Provide the [X, Y] coordinate of the cell's center where the given text is located.  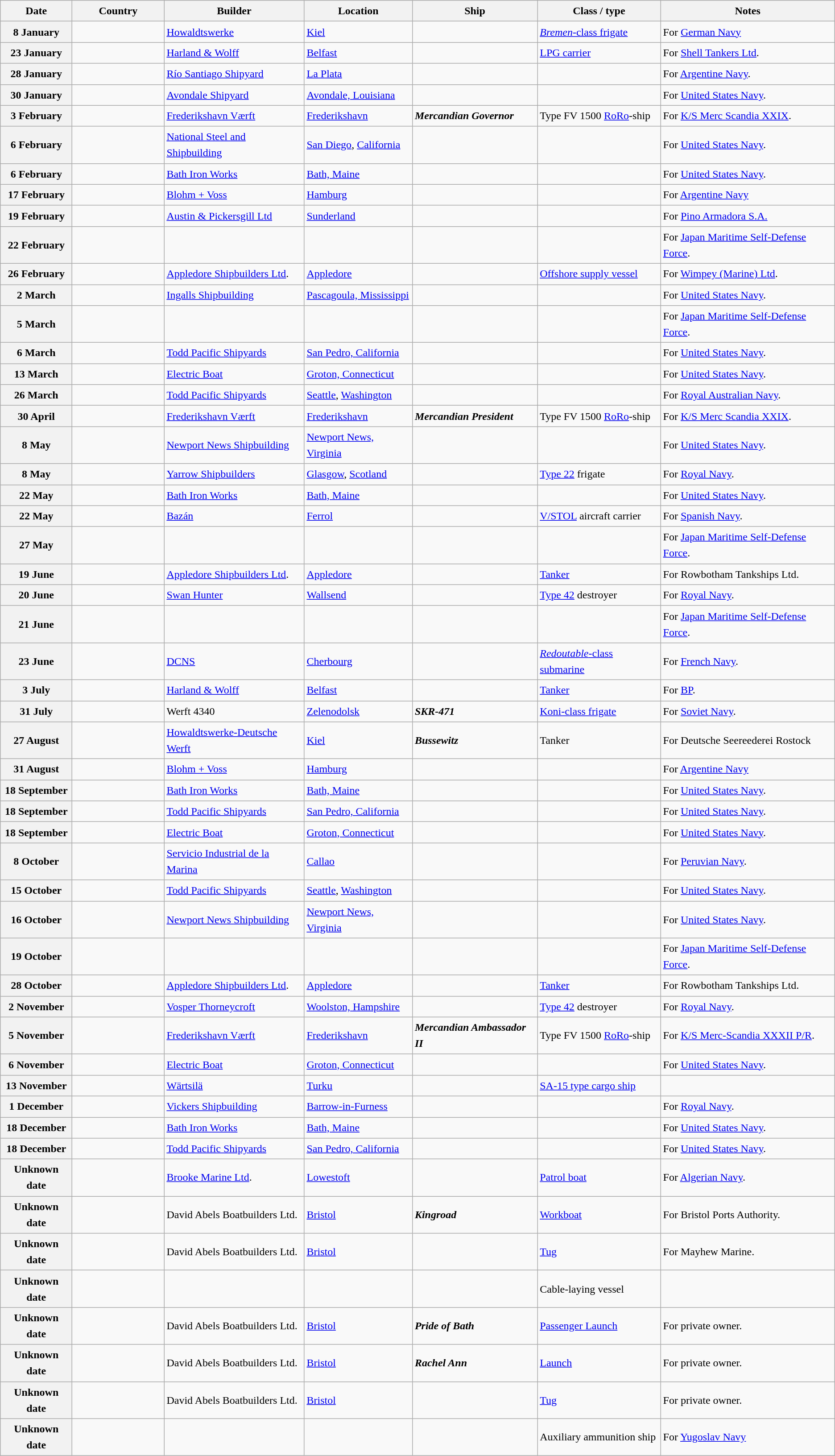
Turku [358, 1085]
For Wimpey (Marine) Ltd. [748, 274]
6 March [37, 353]
Auxiliary ammunition ship [599, 1437]
Barrow-in-Furness [358, 1107]
Pride of Bath [475, 1326]
Redoutable-class submarine [599, 661]
27 August [37, 741]
La Plata [358, 74]
30 April [37, 416]
Workboat [599, 1215]
For Spanish Navy. [748, 516]
22 February [37, 245]
For Royal Australian Navy. [748, 395]
Howaldtswerke [234, 32]
13 November [37, 1085]
21 June [37, 624]
Ingalls Shipbuilding [234, 295]
Swan Hunter [234, 595]
Bussewitz [475, 741]
15 October [37, 891]
2 March [37, 295]
Rachel Ann [475, 1363]
Mercandian Ambassador II [475, 1035]
For Deutsche Seereederei Rostock [748, 741]
Ship [475, 11]
Launch [599, 1363]
For BP. [748, 690]
6 November [37, 1065]
SKR-471 [475, 711]
Wärtsilä [234, 1085]
3 July [37, 690]
For Argentine Navy. [748, 74]
Patrol boat [599, 1178]
Sunderland [358, 216]
31 July [37, 711]
30 January [37, 95]
Brooke Marine Ltd. [234, 1178]
LPG carrier [599, 53]
Location [358, 11]
16 October [37, 919]
Austin & Pickersgill Ltd [234, 216]
Cable-laying vessel [599, 1289]
Werft 4340 [234, 711]
Wallsend [358, 595]
Country [118, 11]
For Mayhew Marine. [748, 1252]
Mercandian President [475, 416]
Zelenodolsk [358, 711]
Koni-class frigate [599, 711]
8 October [37, 861]
Type 22 frigate [599, 474]
3 February [37, 116]
2 November [37, 1007]
Pascagoula, Mississippi [358, 295]
Builder [234, 11]
Servicio Industrial de la Marina [234, 861]
Howaldtswerke-Deutsche Werft [234, 741]
For Peruvian Navy. [748, 861]
For K/S Merc-Scandia XXXII P/R. [748, 1035]
5 March [37, 324]
V/STOL aircraft carrier [599, 516]
23 January [37, 53]
8 January [37, 32]
For French Navy. [748, 661]
27 May [37, 545]
26 March [37, 395]
Avondale, Louisiana [358, 95]
For German Navy [748, 32]
Kingroad [475, 1215]
Lowestoft [358, 1178]
San Diego, California [358, 145]
Passenger Launch [599, 1326]
DCNS [234, 661]
Glasgow, Scotland [358, 474]
28 October [37, 985]
Avondale Shipyard [234, 95]
Bazán [234, 516]
28 January [37, 74]
26 February [37, 274]
Date [37, 11]
19 June [37, 574]
20 June [37, 595]
31 August [37, 769]
For Pino Armadora S.A. [748, 216]
Cherbourg [358, 661]
Class / type [599, 11]
5 November [37, 1035]
Vickers Shipbuilding [234, 1107]
19 October [37, 957]
Woolston, Hampshire [358, 1007]
Yarrow Shipbuilders [234, 474]
Vosper Thorneycroft [234, 1007]
Bremen-class frigate [599, 32]
SA-15 type cargo ship [599, 1085]
23 June [37, 661]
Mercandian Governor [475, 116]
National Steel and Shipbuilding [234, 145]
Notes [748, 11]
For Shell Tankers Ltd. [748, 53]
For Algerian Navy. [748, 1178]
17 February [37, 195]
For Yugoslav Navy [748, 1437]
Offshore supply vessel [599, 274]
1 December [37, 1107]
Callao [358, 861]
For Soviet Navy. [748, 711]
For Bristol Ports Authority. [748, 1215]
13 March [37, 374]
Río Santiago Shipyard [234, 74]
Ferrol [358, 516]
19 February [37, 216]
